Pinpoint the cell where the given text exists, returning its [x, y] midpoint coordinate. 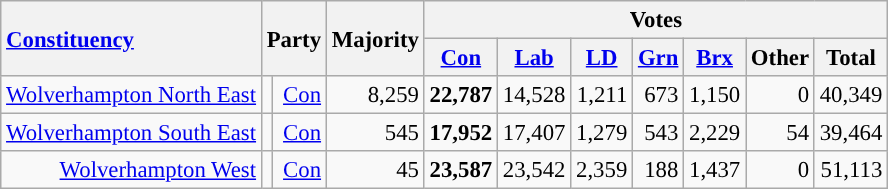
2,229 [715, 133]
Grn [658, 58]
14,528 [534, 95]
Constituency [132, 38]
LD [602, 58]
22,787 [460, 95]
51,113 [850, 170]
Lab [534, 58]
1,279 [602, 133]
188 [658, 170]
54 [780, 133]
Other [780, 58]
40,349 [850, 95]
17,407 [534, 133]
1,211 [602, 95]
45 [375, 170]
23,587 [460, 170]
39,464 [850, 133]
Party [294, 38]
Majority [375, 38]
Votes [656, 20]
Wolverhampton South East [132, 133]
1,437 [715, 170]
Wolverhampton North East [132, 95]
Wolverhampton West [132, 170]
2,359 [602, 170]
545 [375, 133]
673 [658, 95]
23,542 [534, 170]
543 [658, 133]
1,150 [715, 95]
17,952 [460, 133]
Total [850, 58]
Brx [715, 58]
8,259 [375, 95]
